Return the [x, y] coordinate for the center point of the cell that contains the specified text.  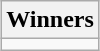
Winners [50, 20]
